Locate the cell with the specified text and output its [x, y] center coordinate. 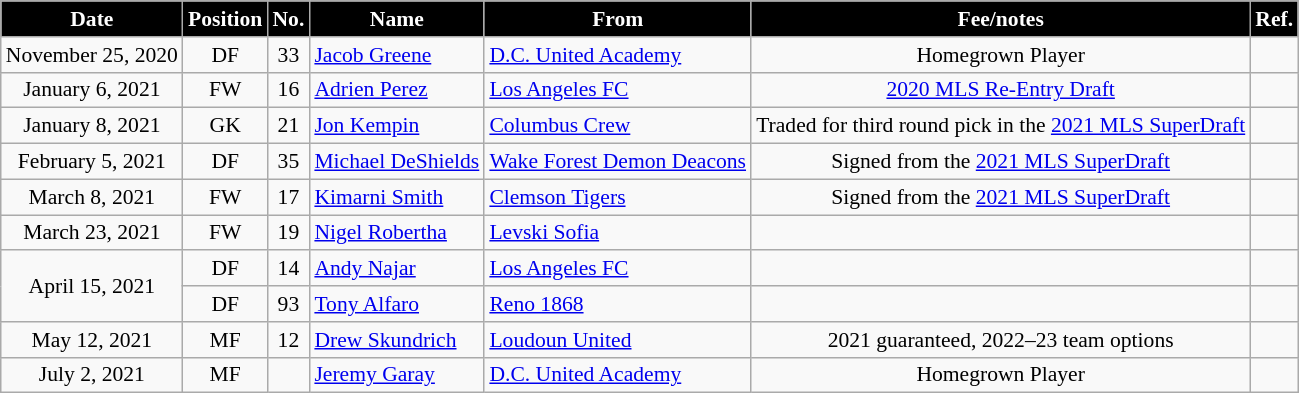
16 [288, 90]
April 15, 2021 [92, 286]
33 [288, 55]
Traded for third round pick in the 2021 MLS SuperDraft [1000, 126]
November 25, 2020 [92, 55]
No. [288, 19]
Columbus Crew [618, 126]
Wake Forest Demon Deacons [618, 162]
From [618, 19]
2020 MLS Re-Entry Draft [1000, 90]
Nigel Robertha [396, 233]
Position [225, 19]
Date [92, 19]
Jon Kempin [396, 126]
Michael DeShields [396, 162]
March 23, 2021 [92, 233]
2021 guaranteed, 2022–23 team options [1000, 340]
35 [288, 162]
Name [396, 19]
93 [288, 304]
Levski Sofia [618, 233]
July 2, 2021 [92, 375]
May 12, 2021 [92, 340]
January 8, 2021 [92, 126]
GK [225, 126]
February 5, 2021 [92, 162]
Kimarni Smith [396, 197]
14 [288, 269]
Reno 1868 [618, 304]
Ref. [1274, 19]
Andy Najar [396, 269]
March 8, 2021 [92, 197]
Tony Alfaro [396, 304]
21 [288, 126]
Clemson Tigers [618, 197]
Loudoun United [618, 340]
Jacob Greene [396, 55]
Jeremy Garay [396, 375]
Adrien Perez [396, 90]
19 [288, 233]
Drew Skundrich [396, 340]
12 [288, 340]
Fee/notes [1000, 19]
January 6, 2021 [92, 90]
17 [288, 197]
